Output the (X, Y) coordinate of the center of the cell containing the given text.  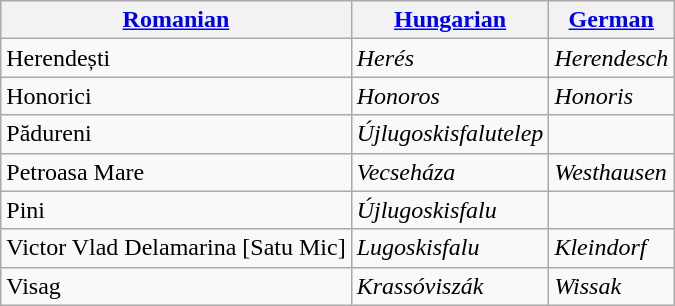
Újlugoskisfalutelep (450, 134)
Victor Vlad Delamarina [Satu Mic] (176, 248)
Pini (176, 210)
Honorici (176, 96)
Újlugoskisfalu (450, 210)
Herendești (176, 58)
Visag (176, 286)
Westhausen (612, 172)
Honoros (450, 96)
Vecseháza (450, 172)
Krassóviszák (450, 286)
Kleindorf (612, 248)
Pădureni (176, 134)
German (612, 20)
Petroasa Mare (176, 172)
Herés (450, 58)
Wissak (612, 286)
Hungarian (450, 20)
Herendesch (612, 58)
Lugoskisfalu (450, 248)
Romanian (176, 20)
Honoris (612, 96)
